From the cell containing the given text, extract its center point as (X, Y) coordinate. 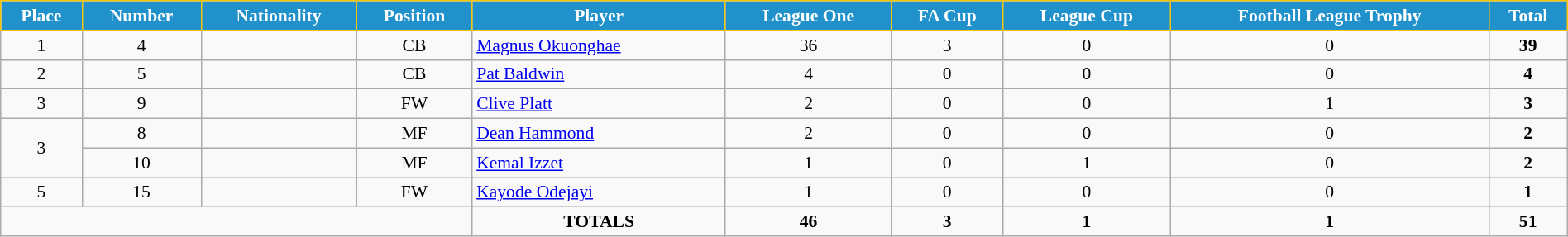
FA Cup (948, 16)
39 (1528, 45)
Kemal Izzet (599, 163)
36 (809, 45)
Nationality (279, 16)
Place (41, 16)
9 (141, 104)
15 (141, 192)
Number (141, 16)
46 (809, 222)
51 (1528, 222)
TOTALS (599, 222)
10 (141, 163)
8 (141, 134)
Total (1528, 16)
League Cup (1087, 16)
Clive Platt (599, 104)
Player (599, 16)
Football League Trophy (1330, 16)
Position (414, 16)
League One (809, 16)
Pat Baldwin (599, 74)
Dean Hammond (599, 134)
Magnus Okuonghae (599, 45)
Kayode Odejayi (599, 192)
